Pinpoint the cell where the given text exists, returning its [x, y] midpoint coordinate. 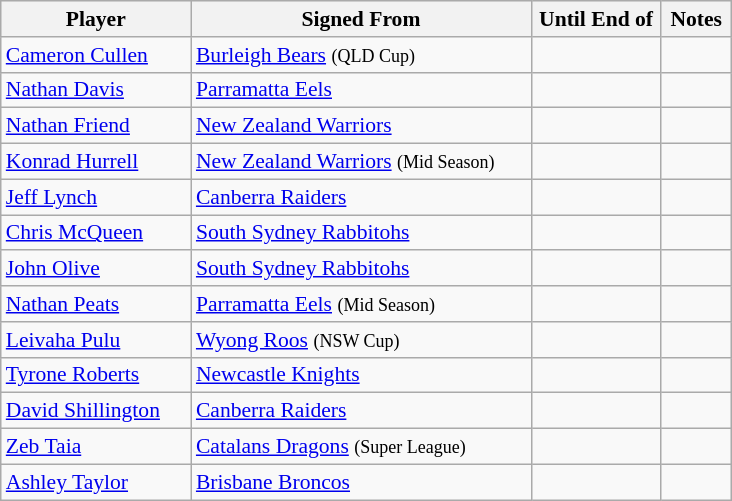
Cameron Cullen [96, 55]
Ashley Taylor [96, 482]
Brisbane Broncos [361, 482]
Nathan Friend [96, 126]
Nathan Peats [96, 304]
Parramatta Eels (Mid Season) [361, 304]
Newcastle Knights [361, 375]
John Olive [96, 269]
David Shillington [96, 411]
Konrad Hurrell [96, 162]
Notes [696, 19]
New Zealand Warriors [361, 126]
New Zealand Warriors (Mid Season) [361, 162]
Parramatta Eels [361, 90]
Wyong Roos (NSW Cup) [361, 340]
Tyrone Roberts [96, 375]
Zeb Taia [96, 447]
Signed From [361, 19]
Until End of [596, 19]
Jeff Lynch [96, 197]
Nathan Davis [96, 90]
Catalans Dragons (Super League) [361, 447]
Burleigh Bears (QLD Cup) [361, 55]
Player [96, 19]
Chris McQueen [96, 233]
Leivaha Pulu [96, 340]
